Search for the cell housing the specified text and yield its [X, Y] center coordinate. 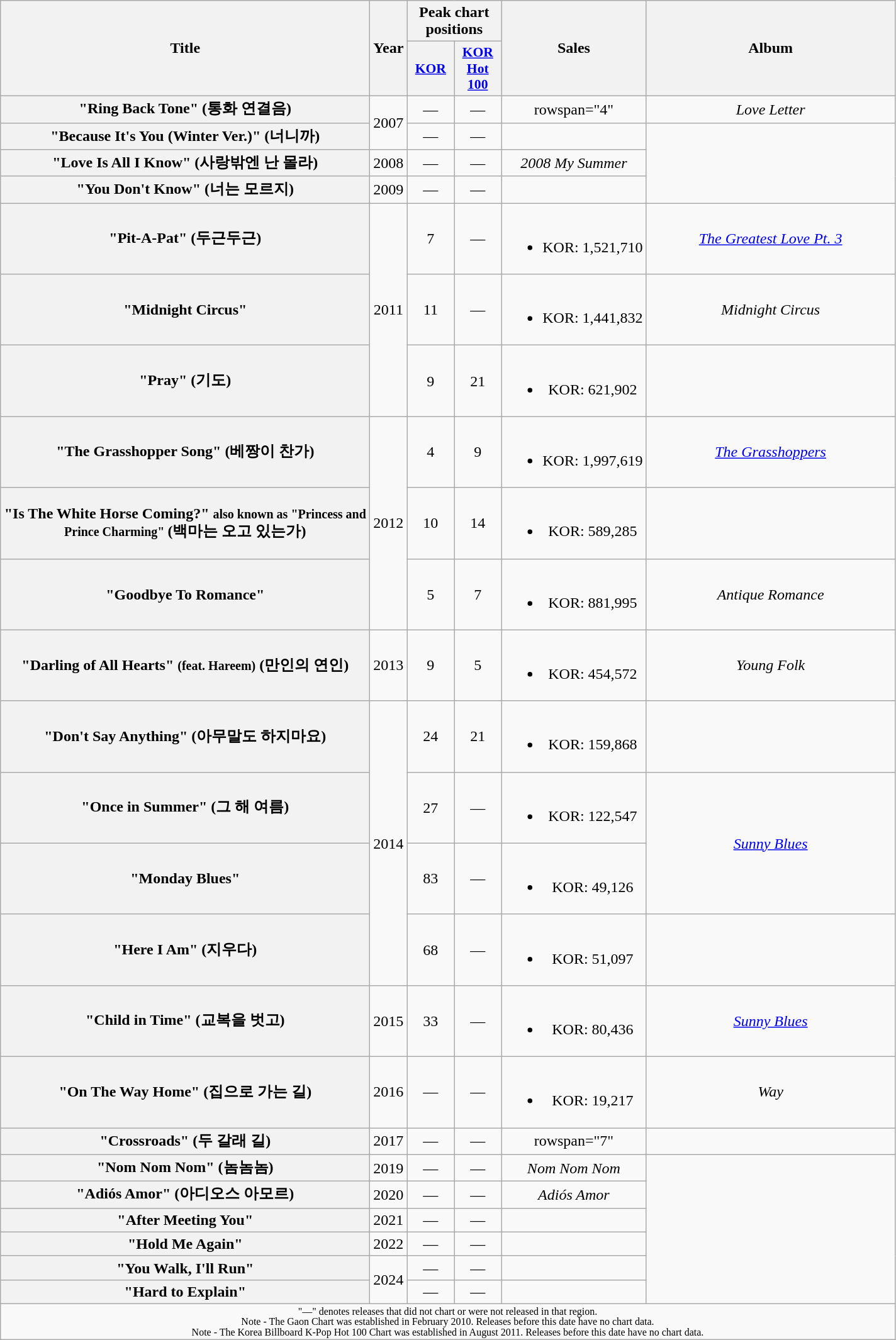
The Greatest Love Pt. 3 [770, 239]
2013 [389, 666]
"You Walk, I'll Run" [185, 1268]
27 [430, 808]
24 [430, 736]
Sales [574, 48]
"Don't Say Anything" (아무말도 하지마요) [185, 736]
rowspan="7" [574, 1141]
"You Don't Know" (너는 모르지) [185, 190]
KOR [430, 69]
Young Folk [770, 666]
Title [185, 48]
"Is The White Horse Coming?" also known as "Princess and Prince Charming" (백마는 오고 있는가) [185, 523]
Way [770, 1092]
KOR: 19,217 [574, 1092]
KORHot 100 [478, 69]
2011 [389, 310]
"On The Way Home" (집으로 가는 길) [185, 1092]
2024 [389, 1280]
KOR: 1,521,710 [574, 239]
Midnight Circus [770, 310]
2015 [389, 1020]
2021 [389, 1220]
"Love Is All I Know" (사랑밖엔 난 몰라) [185, 164]
KOR: 1,441,832 [574, 310]
2012 [389, 523]
"Here I Am" (지우다) [185, 950]
"Once in Summer" (그 해 여름) [185, 808]
Adiós Amor [574, 1195]
2017 [389, 1141]
"Ring Back Tone" (통화 연결음) [185, 109]
"Because It's You (Winter Ver.)" (너니까) [185, 136]
"After Meeting You" [185, 1220]
2007 [389, 122]
Peak chart positions [454, 21]
"Crossroads" (두 갈래 길) [185, 1141]
2019 [389, 1168]
Love Letter [770, 109]
4 [430, 452]
KOR: 621,902 [574, 381]
2014 [389, 843]
KOR: 881,995 [574, 594]
KOR: 80,436 [574, 1020]
2008 My Summer [574, 164]
"Adiós Amor" (아디오스 아모르) [185, 1195]
"Nom Nom Nom" (놈놈놈) [185, 1168]
Antique Romance [770, 594]
14 [478, 523]
2016 [389, 1092]
2022 [389, 1244]
"Monday Blues" [185, 878]
83 [430, 878]
"Darling of All Hearts" (feat. Hareem) (만인의 연인) [185, 666]
10 [430, 523]
"Goodbye To Romance" [185, 594]
KOR: 1,997,619 [574, 452]
KOR: 589,285 [574, 523]
"Pray" (기도) [185, 381]
The Grasshoppers [770, 452]
KOR: 51,097 [574, 950]
KOR: 122,547 [574, 808]
68 [430, 950]
11 [430, 310]
2009 [389, 190]
Nom Nom Nom [574, 1168]
"The Grasshopper Song" (베짱이 찬가) [185, 452]
2008 [389, 164]
"Hold Me Again" [185, 1244]
KOR: 49,126 [574, 878]
"Midnight Circus" [185, 310]
rowspan="4" [574, 109]
33 [430, 1020]
Album [770, 48]
"Hard to Explain" [185, 1292]
2020 [389, 1195]
"Child in Time" (교복을 벗고) [185, 1020]
KOR: 454,572 [574, 666]
"Pit-A-Pat" (두근두근) [185, 239]
KOR: 159,868 [574, 736]
Year [389, 48]
